From the cell containing the given text, extract its center point as (x, y) coordinate. 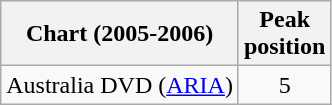
5 (284, 85)
Chart (2005-2006) (120, 34)
Australia DVD (ARIA) (120, 85)
Peak position (284, 34)
